Output the [X, Y] coordinate of the center of the cell containing the given text.  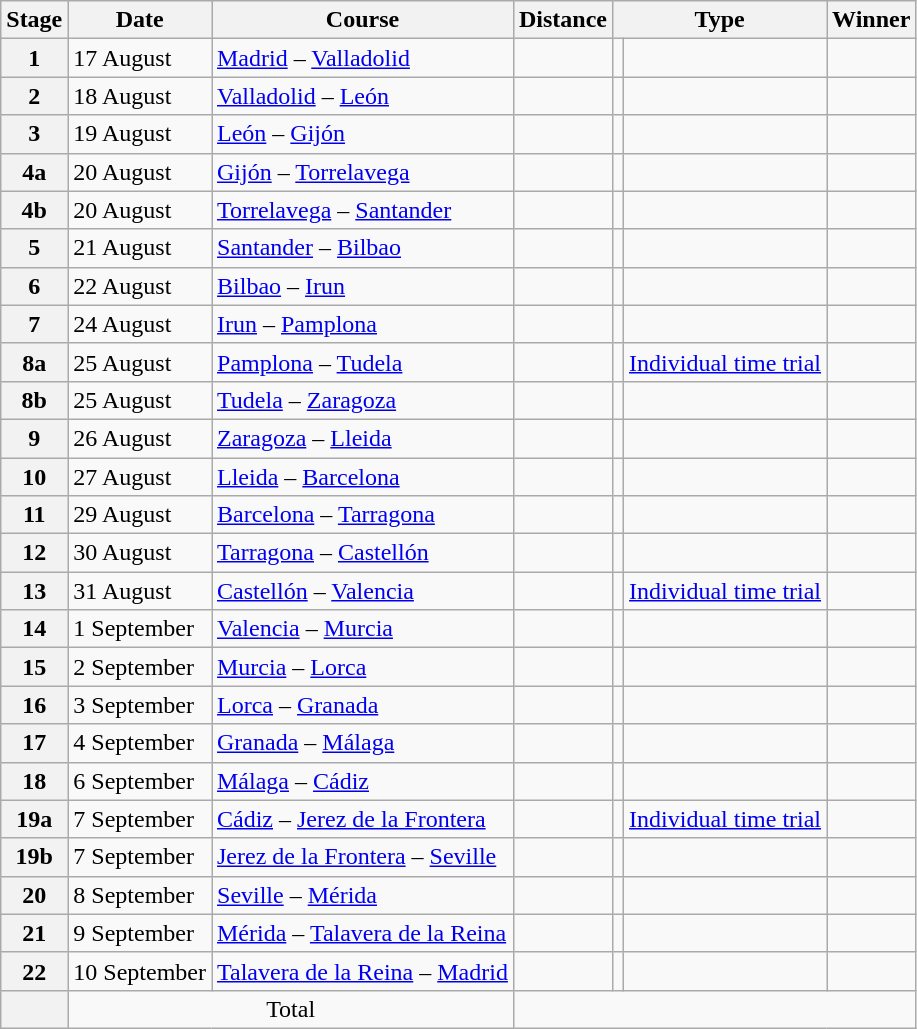
Seville – Mérida [363, 895]
17 August [140, 58]
Madrid – Valladolid [363, 58]
17 [34, 743]
Valencia – Murcia [363, 629]
Bilbao – Irun [363, 286]
6 [34, 286]
3 [34, 134]
10 September [140, 971]
13 [34, 591]
Tarragona – Castellón [363, 553]
10 [34, 477]
8b [34, 400]
Cádiz – Jerez de la Frontera [363, 819]
4 September [140, 743]
1 [34, 58]
18 [34, 781]
Jerez de la Frontera – Seville [363, 857]
Total [291, 1009]
Castellón – Valencia [363, 591]
Gijón – Torrelavega [363, 172]
Torrelavega – Santander [363, 210]
Zaragoza – Lleida [363, 438]
2 September [140, 667]
19b [34, 857]
2 [34, 96]
27 August [140, 477]
22 [34, 971]
6 September [140, 781]
9 [34, 438]
3 September [140, 705]
24 August [140, 324]
León – Gijón [363, 134]
11 [34, 515]
Talavera de la Reina – Madrid [363, 971]
Lorca – Granada [363, 705]
12 [34, 553]
21 August [140, 248]
Winner [872, 20]
Mérida – Talavera de la Reina [363, 933]
9 September [140, 933]
Course [363, 20]
5 [34, 248]
30 August [140, 553]
22 August [140, 286]
Irun – Pamplona [363, 324]
Tudela – Zaragoza [363, 400]
Granada – Málaga [363, 743]
Stage [34, 20]
29 August [140, 515]
Distance [562, 20]
Date [140, 20]
Pamplona – Tudela [363, 362]
21 [34, 933]
Valladolid – León [363, 96]
Santander – Bilbao [363, 248]
14 [34, 629]
Barcelona – Tarragona [363, 515]
18 August [140, 96]
26 August [140, 438]
31 August [140, 591]
19 August [140, 134]
Murcia – Lorca [363, 667]
4b [34, 210]
Type [719, 20]
Málaga – Cádiz [363, 781]
4a [34, 172]
Lleida – Barcelona [363, 477]
16 [34, 705]
15 [34, 667]
1 September [140, 629]
20 [34, 895]
19a [34, 819]
8a [34, 362]
8 September [140, 895]
7 [34, 324]
